Determine the [x, y] coordinate at the center of the cell enclosing the given text.  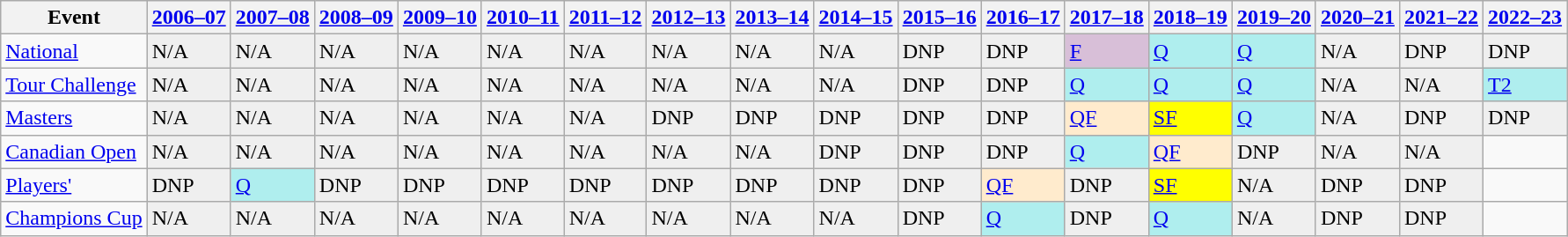
2008–09 [355, 18]
2015–16 [940, 18]
2013–14 [773, 18]
2012–13 [688, 18]
F [1107, 51]
2007–08 [273, 18]
2020–21 [1357, 18]
Tour Challenge [74, 85]
T2 [1526, 85]
2010–11 [523, 18]
2016–17 [1022, 18]
2011–12 [605, 18]
2022–23 [1526, 18]
2017–18 [1107, 18]
2018–19 [1190, 18]
National [74, 51]
Champions Cup [74, 218]
2019–20 [1274, 18]
Masters [74, 118]
2009–10 [440, 18]
2006–07 [188, 18]
Canadian Open [74, 152]
2014–15 [855, 18]
Event [74, 18]
2021–22 [1441, 18]
Players' [74, 185]
